Search for the cell housing the specified text and yield its (X, Y) center coordinate. 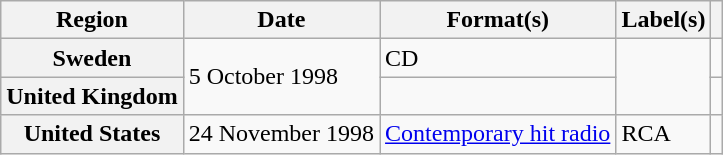
Label(s) (664, 20)
Format(s) (498, 20)
24 November 1998 (281, 134)
CD (498, 58)
United States (92, 134)
Region (92, 20)
Sweden (92, 58)
United Kingdom (92, 96)
RCA (664, 134)
Date (281, 20)
5 October 1998 (281, 77)
Contemporary hit radio (498, 134)
